Scan for the cell matching the given text and deliver its [x, y] coordinate at center. 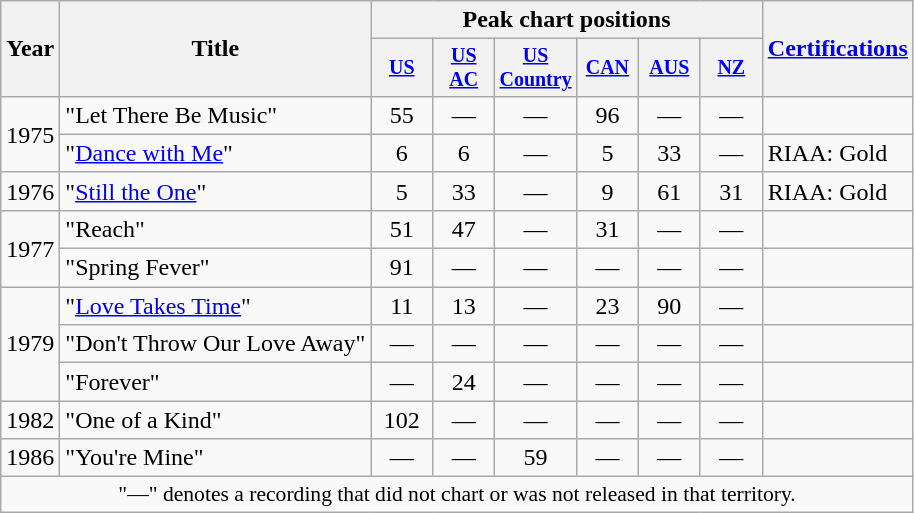
"You're Mine" [216, 458]
Title [216, 49]
USCountry [536, 68]
91 [402, 268]
CAN [607, 68]
1977 [30, 248]
9 [607, 191]
USAC [464, 68]
13 [464, 306]
"Love Takes Time" [216, 306]
"Spring Fever" [216, 268]
59 [536, 458]
1982 [30, 420]
47 [464, 229]
1976 [30, 191]
AUS [669, 68]
Year [30, 49]
"One of a Kind" [216, 420]
11 [402, 306]
Peak chart positions [567, 20]
"—" denotes a recording that did not chart or was not released in that territory. [458, 495]
US [402, 68]
1979 [30, 344]
1975 [30, 134]
"Forever" [216, 382]
55 [402, 115]
"Don't Throw Our Love Away" [216, 344]
"Still the One" [216, 191]
23 [607, 306]
90 [669, 306]
"Dance with Me" [216, 153]
Certifications [838, 49]
"Reach" [216, 229]
NZ [731, 68]
"Let There Be Music" [216, 115]
96 [607, 115]
61 [669, 191]
102 [402, 420]
51 [402, 229]
24 [464, 382]
1986 [30, 458]
